Search for the cell housing the specified text and yield its [X, Y] center coordinate. 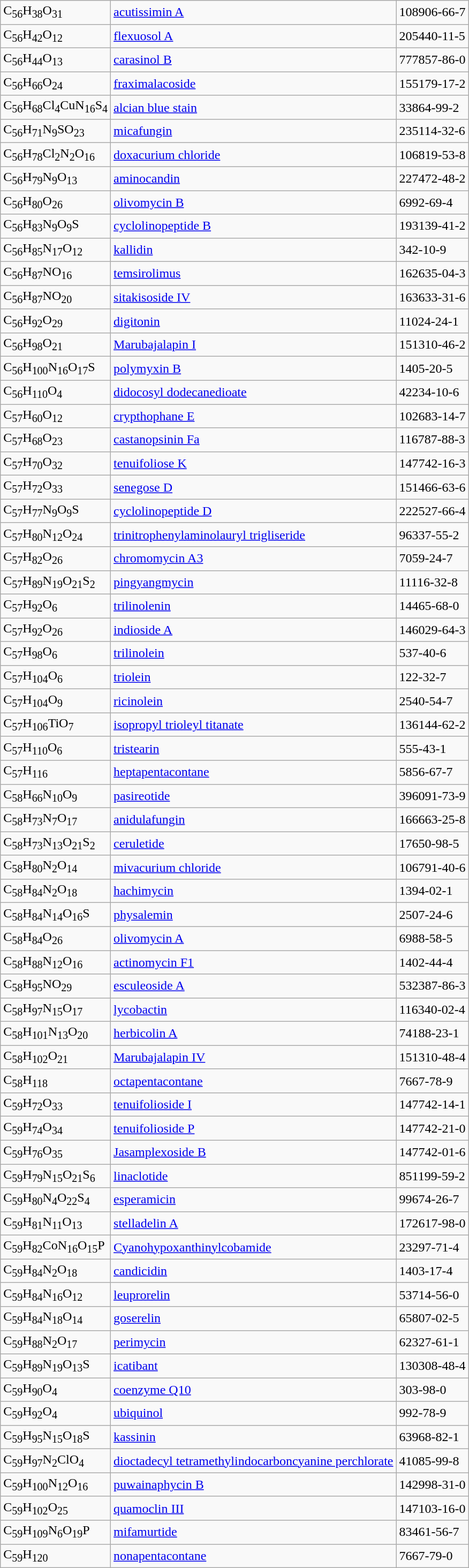
C59H84N18O14 [56, 1318]
C59H95N15O18S [56, 1437]
C59H90O4 [56, 1390]
96337-55-2 [433, 534]
C59H97N2ClO4 [56, 1461]
indioside A [254, 630]
41085-99-8 [433, 1461]
C57H70O32 [56, 463]
1402-44-4 [433, 962]
7059-24-7 [433, 559]
227472-48-2 [433, 178]
C56H66O24 [56, 84]
C58H101N13O20 [56, 1034]
172617-98-0 [433, 1223]
83461-56-7 [433, 1532]
7667-78-9 [433, 1081]
Marubajalapin I [254, 345]
C56H85N17O12 [56, 250]
222527-66-4 [433, 511]
herbicolin A [254, 1034]
castanopsinin Fa [254, 440]
physalemin [254, 915]
sitakisoside IV [254, 297]
linaclotide [254, 1176]
108906-66-7 [433, 12]
C59H102O25 [56, 1508]
166663-25-8 [433, 819]
olivomycin A [254, 938]
142998-31-0 [433, 1484]
actinomycin F1 [254, 962]
trilinolein [254, 653]
5856-67-7 [433, 772]
151466-63-6 [433, 487]
C57H80N12O24 [56, 534]
candicidin [254, 1271]
C56H44O13 [56, 59]
151310-46-2 [433, 345]
C56H92O29 [56, 321]
74188-23-1 [433, 1034]
147742-21-0 [433, 1128]
C59H92O4 [56, 1413]
octapentacontane [254, 1081]
alcian blue stain [254, 107]
851199-59-2 [433, 1176]
leuprorelin [254, 1294]
C59H88N2O17 [56, 1342]
C58H66N10O9 [56, 796]
106819-53-8 [433, 155]
mivacurium chloride [254, 867]
C57H72O33 [56, 487]
nonapentacontane [254, 1556]
99674-26-7 [433, 1200]
342-10-9 [433, 250]
C58H73N13O21S2 [56, 843]
ubiquinol [254, 1413]
C59H72O33 [56, 1105]
digitonin [254, 321]
C59H82CoN16O15P [56, 1247]
235114-32-6 [433, 131]
6988-58-5 [433, 938]
polymyxin B [254, 368]
C56H71N9SO23 [56, 131]
senegose D [254, 487]
65807-02-5 [433, 1318]
doxacurium chloride [254, 155]
acutissimin A [254, 12]
trilinolenin [254, 606]
carasinol B [254, 59]
14465-68-0 [433, 606]
didocosyl dodecanedioate [254, 392]
155179-17-2 [433, 84]
33864-99-2 [433, 107]
537-40-6 [433, 653]
1405-20-5 [433, 368]
triolein [254, 677]
C58H80N2O14 [56, 867]
C58H88N12O16 [56, 962]
1403-17-4 [433, 1271]
ricinolein [254, 701]
122-32-7 [433, 677]
pasireotide [254, 796]
6992-69-4 [433, 202]
151310-48-4 [433, 1057]
trinitrophenylaminolauryl trigliseride [254, 534]
147103-16-0 [433, 1508]
2507-24-6 [433, 915]
hachimycin [254, 891]
C57H104O9 [56, 701]
205440-11-5 [433, 36]
C59H84N2O18 [56, 1271]
icatibant [254, 1366]
C59H120 [56, 1556]
cyclolinopeptide B [254, 226]
147742-01-6 [433, 1152]
fraximalacoside [254, 84]
C59H100N12O16 [56, 1484]
kassinin [254, 1437]
C59H74O34 [56, 1128]
130308-48-4 [433, 1366]
C57H104O6 [56, 677]
C58H95NO29 [56, 986]
C57H68O23 [56, 440]
C56H78Cl2N2O16 [56, 155]
Jasamplexoside B [254, 1152]
C57H77N9O9S [56, 511]
C56H68Cl4CuN16S4 [56, 107]
C59H81N11O13 [56, 1223]
1394-02-1 [433, 891]
11024-24-1 [433, 321]
193139-41-2 [433, 226]
temsirolimus [254, 274]
C57H92O26 [56, 630]
62327-61-1 [433, 1342]
tenuifoliose K [254, 463]
C56H79N9O13 [56, 178]
555-43-1 [433, 748]
heptapentacontane [254, 772]
C58H84N14O16S [56, 915]
Cyanohypoxanthinylcobamide [254, 1247]
116340-02-4 [433, 1009]
tristearin [254, 748]
C59H80N4O22S4 [56, 1200]
17650-98-5 [433, 843]
C56H42O12 [56, 36]
303-98-0 [433, 1390]
C56H38O31 [56, 12]
2540-54-7 [433, 701]
777857-86-0 [433, 59]
136144-62-2 [433, 725]
C59H89N19O13S [56, 1366]
C57H82O26 [56, 559]
C57H106TiO7 [56, 725]
esperamicin [254, 1200]
C58H97N15O17 [56, 1009]
C57H89N19O21S2 [56, 582]
esculeoside A [254, 986]
flexuosol A [254, 36]
147742-14-1 [433, 1105]
163633-31-6 [433, 297]
C57H110O6 [56, 748]
tenuifolioside I [254, 1105]
11116-32-8 [433, 582]
C56H80O26 [56, 202]
ceruletide [254, 843]
chromomycin A3 [254, 559]
396091-73-9 [433, 796]
C57H92O6 [56, 606]
C56H87NO20 [56, 297]
63968-82-1 [433, 1437]
pingyangmycin [254, 582]
goserelin [254, 1318]
crypthophane E [254, 416]
puwainaphycin B [254, 1484]
162635-04-3 [433, 274]
C58H73N7O17 [56, 819]
anidulafungin [254, 819]
dioctadecyl tetramethylindocarboncyanine perchlorate [254, 1461]
C56H100N16O17S [56, 368]
perimycin [254, 1342]
mifamurtide [254, 1532]
992-78-9 [433, 1413]
C56H83N9O9S [56, 226]
C59H84N16O12 [56, 1294]
106791-40-6 [433, 867]
147742-16-3 [433, 463]
7667-79-0 [433, 1556]
C57H98O6 [56, 653]
C59H79N15O21S6 [56, 1176]
C59H109N6O19P [56, 1532]
C57H60O12 [56, 416]
102683-14-7 [433, 416]
116787-88-3 [433, 440]
aminocandin [254, 178]
micafungin [254, 131]
isopropyl trioleyl titanate [254, 725]
42234-10-6 [433, 392]
olivomycin B [254, 202]
53714-56-0 [433, 1294]
C56H87NO16 [56, 274]
tenuifolioside P [254, 1128]
532387-86-3 [433, 986]
C58H84N2O18 [56, 891]
lycobactin [254, 1009]
kallidin [254, 250]
C56H110O4 [56, 392]
C57H116 [56, 772]
quamoclin III [254, 1508]
C58H102O21 [56, 1057]
stelladelin A [254, 1223]
Marubajalapin IV [254, 1057]
146029-64-3 [433, 630]
C58H118 [56, 1081]
cyclolinopeptide D [254, 511]
coenzyme Q10 [254, 1390]
C59H76O35 [56, 1152]
C58H84O26 [56, 938]
23297-71-4 [433, 1247]
C56H98O21 [56, 345]
